Provide the (X, Y) coordinate of the cell's center where the given text is located.  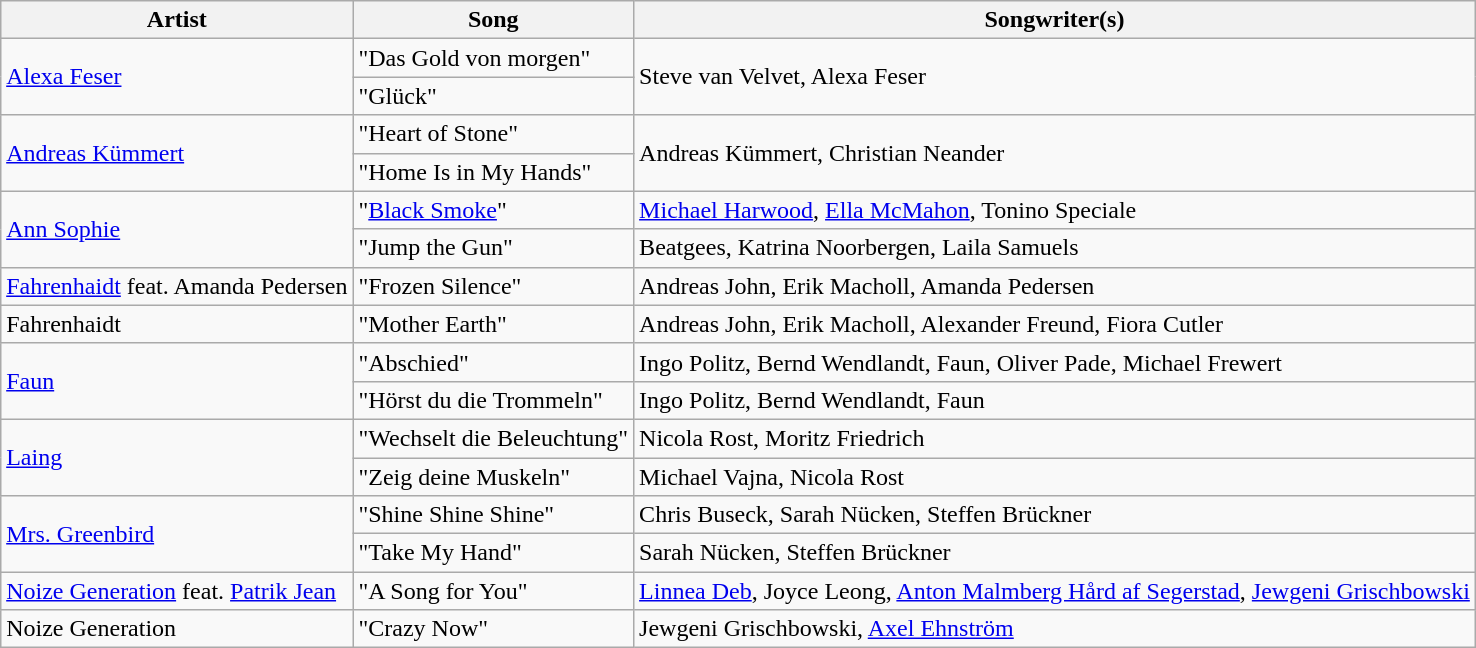
"Heart of Stone" (494, 134)
Nicola Rost, Moritz Friedrich (1055, 438)
Alexa Feser (177, 77)
Fahrenhaidt feat. Amanda Pedersen (177, 286)
Andreas John, Erik Macholl, Alexander Freund, Fiora Cutler (1055, 324)
Michael Vajna, Nicola Rost (1055, 477)
Mrs. Greenbird (177, 534)
"Das Gold von morgen" (494, 58)
Fahrenhaidt (177, 324)
Ingo Politz, Bernd Wendlandt, Faun (1055, 400)
Andreas Kümmert (177, 153)
"Abschied" (494, 362)
"Take My Hand" (494, 553)
Noize Generation (177, 629)
Sarah Nücken, Steffen Brückner (1055, 553)
Faun (177, 381)
"Glück" (494, 96)
"Wechselt die Beleuchtung" (494, 438)
Chris Buseck, Sarah Nücken, Steffen Brückner (1055, 515)
Ann Sophie (177, 229)
Artist (177, 20)
"Crazy Now" (494, 629)
"Shine Shine Shine" (494, 515)
"Zeig deine Muskeln" (494, 477)
"Jump the Gun" (494, 248)
Song (494, 20)
Ingo Politz, Bernd Wendlandt, Faun, Oliver Pade, Michael Frewert (1055, 362)
Jewgeni Grischbowski, Axel Ehnström (1055, 629)
Andreas Kümmert, Christian Neander (1055, 153)
"A Song for You" (494, 591)
Andreas John, Erik Macholl, Amanda Pedersen (1055, 286)
Beatgees, Katrina Noorbergen, Laila Samuels (1055, 248)
"Home Is in My Hands" (494, 172)
"Mother Earth" (494, 324)
Michael Harwood, Ella McMahon, Tonino Speciale (1055, 210)
"Hörst du die Trommeln" (494, 400)
Laing (177, 457)
Songwriter(s) (1055, 20)
Steve van Velvet, Alexa Feser (1055, 77)
"Frozen Silence" (494, 286)
"Black Smoke" (494, 210)
Linnea Deb, Joyce Leong, Anton Malmberg Hård af Segerstad, Jewgeni Grischbowski (1055, 591)
Noize Generation feat. Patrik Jean (177, 591)
